Scan for the cell matching the given text and deliver its [x, y] coordinate at center. 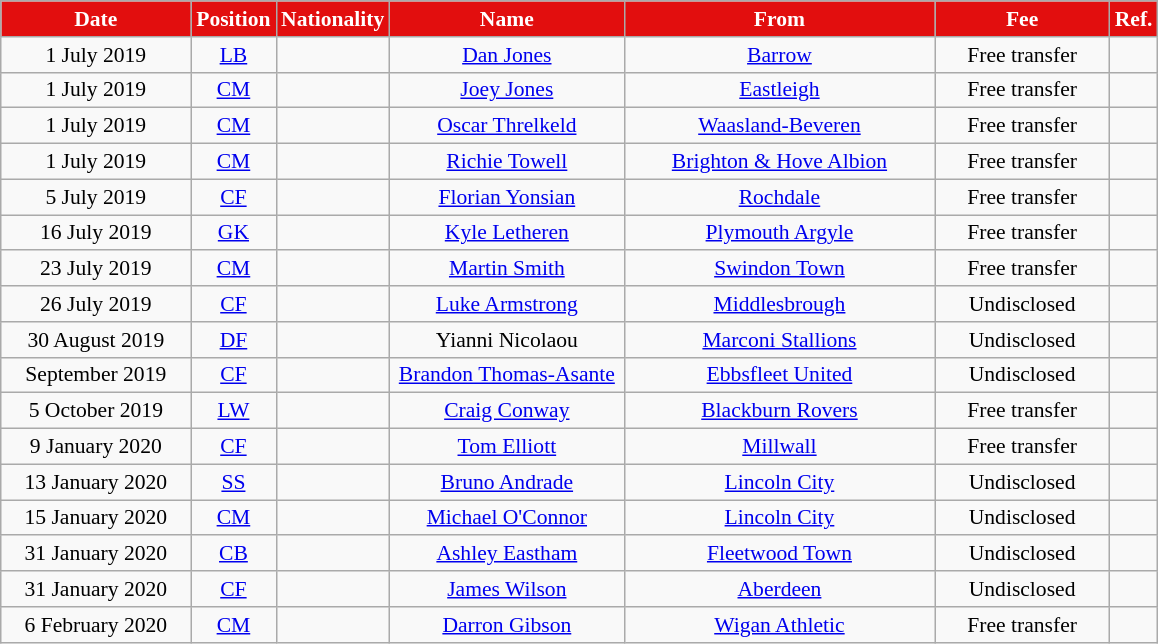
Fleetwood Town [779, 554]
Wigan Athletic [779, 625]
Luke Armstrong [506, 304]
Michael O'Connor [506, 518]
Waasland-Beveren [779, 126]
26 July 2019 [96, 304]
Aberdeen [779, 589]
Rochdale [779, 197]
Fee [1022, 19]
CB [234, 554]
5 October 2019 [96, 411]
6 February 2020 [96, 625]
Tom Elliott [506, 447]
Date [96, 19]
Swindon Town [779, 269]
Plymouth Argyle [779, 233]
Eastleigh [779, 90]
SS [234, 482]
Bruno Andrade [506, 482]
September 2019 [96, 375]
Ebbsfleet United [779, 375]
Ashley Eastham [506, 554]
From [779, 19]
Yianni Nicolaou [506, 340]
Oscar Threlkeld [506, 126]
Brighton & Hove Albion [779, 162]
Martin Smith [506, 269]
Dan Jones [506, 55]
DF [234, 340]
Position [234, 19]
Brandon Thomas-Asante [506, 375]
Blackburn Rovers [779, 411]
13 January 2020 [96, 482]
LW [234, 411]
Darron Gibson [506, 625]
Ref. [1134, 19]
Middlesbrough [779, 304]
Richie Towell [506, 162]
Nationality [332, 19]
Name [506, 19]
Barrow [779, 55]
Joey Jones [506, 90]
23 July 2019 [96, 269]
15 January 2020 [96, 518]
GK [234, 233]
16 July 2019 [96, 233]
30 August 2019 [96, 340]
5 July 2019 [96, 197]
Millwall [779, 447]
Florian Yonsian [506, 197]
Craig Conway [506, 411]
LB [234, 55]
Kyle Letheren [506, 233]
Marconi Stallions [779, 340]
James Wilson [506, 589]
9 January 2020 [96, 447]
